Search for the cell housing the specified text and yield its (X, Y) center coordinate. 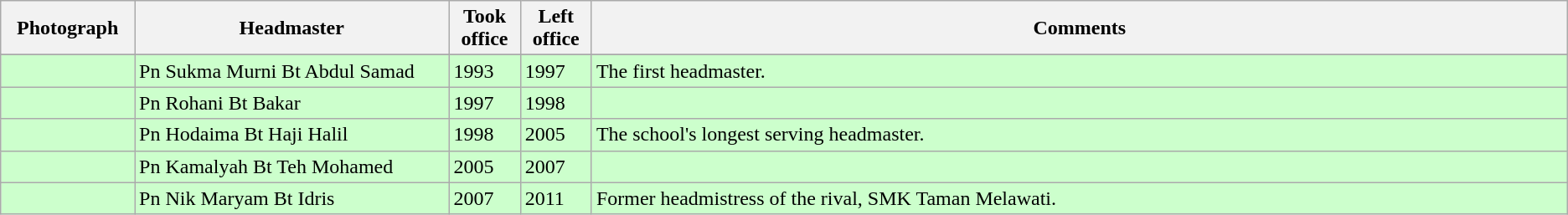
Comments (1079, 28)
Pn Rohani Bt Bakar (291, 103)
The school's longest serving headmaster. (1079, 135)
The first headmaster. (1079, 71)
Took office (484, 28)
Pn Sukma Murni Bt Abdul Samad (291, 71)
Pn Nik Maryam Bt Idris (291, 198)
Pn Hodaima Bt Haji Halil (291, 135)
Pn Kamalyah Bt Teh Mohamed (291, 166)
1993 (484, 71)
Former headmistress of the rival, SMK Taman Melawati. (1079, 198)
Headmaster (291, 28)
2011 (556, 198)
Photograph (68, 28)
Left office (556, 28)
